Detect which cell encompasses the target text, then output its (X, Y) center coordinate. 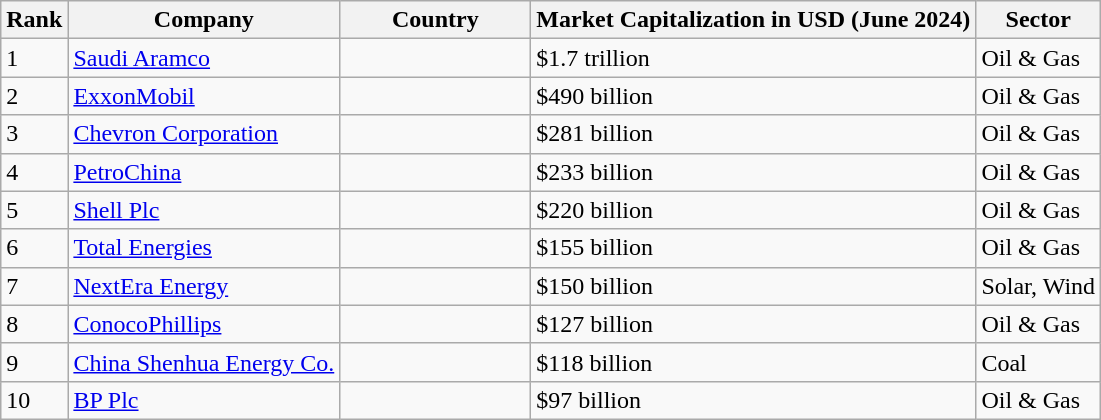
Saudi Aramco (204, 58)
$118 billion (754, 362)
2 (34, 96)
$490 billion (754, 96)
6 (34, 248)
Chevron Corporation (204, 134)
Market Capitalization in USD (June 2024) (754, 20)
Coal (1038, 362)
BP Plc (204, 400)
ConocoPhillips (204, 324)
5 (34, 210)
NextEra Energy (204, 286)
$233 billion (754, 172)
4 (34, 172)
PetroChina (204, 172)
10 (34, 400)
$97 billion (754, 400)
$155 billion (754, 248)
9 (34, 362)
Solar, Wind (1038, 286)
$150 billion (754, 286)
8 (34, 324)
Company (204, 20)
$220 billion (754, 210)
Sector (1038, 20)
China Shenhua Energy Co. (204, 362)
Rank (34, 20)
$127 billion (754, 324)
Country (436, 20)
Total Energies (204, 248)
3 (34, 134)
7 (34, 286)
1 (34, 58)
ExxonMobil (204, 96)
$1.7 trillion (754, 58)
$281 billion (754, 134)
Shell Plc (204, 210)
